Find where the given text appears and provide that cell's center as (x, y) coordinate. 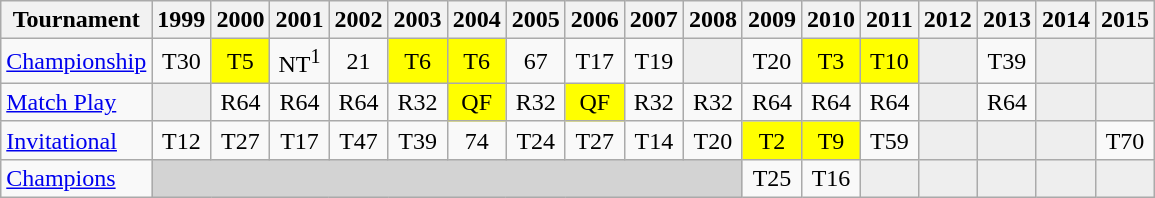
T16 (832, 178)
2013 (1006, 20)
T19 (654, 62)
T59 (890, 140)
T10 (890, 62)
Invitational (76, 140)
T14 (654, 140)
2014 (1066, 20)
2004 (476, 20)
2012 (948, 20)
74 (476, 140)
T70 (1126, 140)
Match Play (76, 102)
T24 (536, 140)
1999 (182, 20)
T30 (182, 62)
2011 (890, 20)
T5 (240, 62)
67 (536, 62)
21 (358, 62)
2005 (536, 20)
2002 (358, 20)
2003 (418, 20)
2009 (772, 20)
Champions (76, 178)
T12 (182, 140)
T2 (772, 140)
NT1 (300, 62)
2008 (712, 20)
Championship (76, 62)
2010 (832, 20)
2007 (654, 20)
2006 (594, 20)
T25 (772, 178)
T3 (832, 62)
2000 (240, 20)
2001 (300, 20)
T47 (358, 140)
T9 (832, 140)
Tournament (76, 20)
2015 (1126, 20)
